Output the [x, y] coordinate of the center of the cell containing the given text.  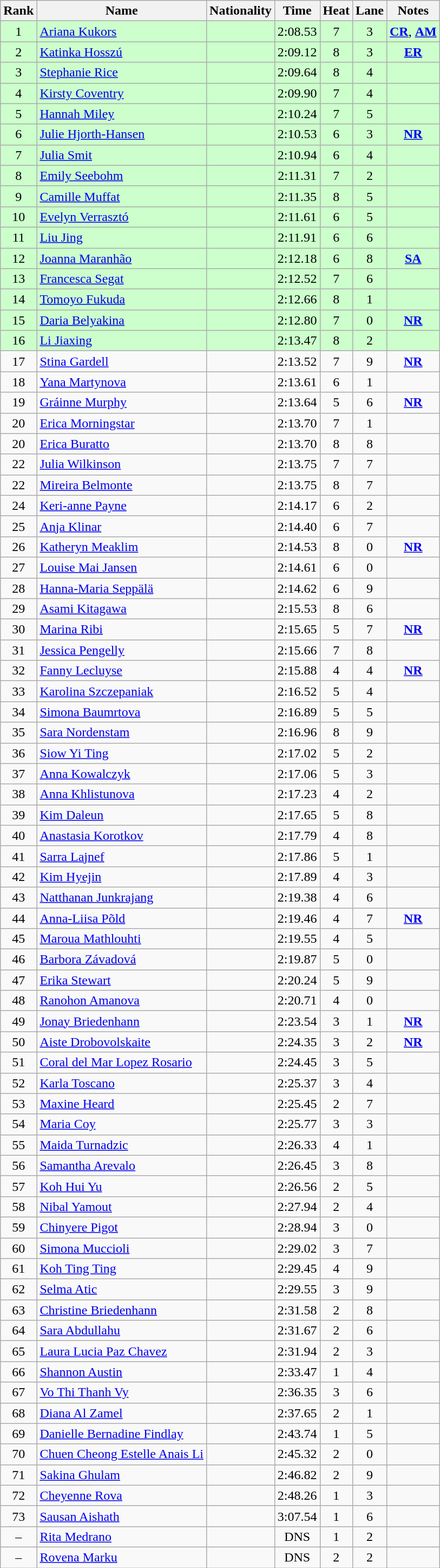
2:29.45 [297, 1269]
Laura Lucia Paz Chavez [122, 1351]
71 [18, 1475]
2:29.02 [297, 1248]
2:19.38 [297, 897]
Julia Wilkinson [122, 464]
70 [18, 1454]
46 [18, 960]
Maroua Mathlouhti [122, 939]
Liu Jing [122, 237]
Tomoyo Fukuda [122, 300]
18 [18, 382]
2:15.53 [297, 609]
Hannah Miley [122, 114]
Keri-anne Payne [122, 506]
43 [18, 897]
Karla Toscano [122, 1083]
2:20.24 [297, 980]
2:19.55 [297, 939]
Simona Muccioli [122, 1248]
Barbora Závadová [122, 960]
Chinyere Pigot [122, 1227]
Erica Buratto [122, 444]
49 [18, 1021]
2:31.94 [297, 1351]
3:07.54 [297, 1516]
2:29.55 [297, 1290]
Samantha Arevalo [122, 1165]
Mireira Belmonte [122, 485]
55 [18, 1145]
Anja Klinar [122, 526]
28 [18, 588]
2:33.47 [297, 1372]
Anna-Liisa Põld [122, 918]
69 [18, 1434]
Emily Seebohm [122, 176]
56 [18, 1165]
38 [18, 794]
Lane [369, 11]
35 [18, 733]
Julie Hjorth-Hansen [122, 134]
Anastasia Korotkov [122, 835]
27 [18, 567]
63 [18, 1310]
62 [18, 1290]
2:24.35 [297, 1042]
53 [18, 1104]
Joanna Maranhão [122, 258]
2:36.35 [297, 1392]
2:11.61 [297, 217]
2:17.89 [297, 877]
2:10.94 [297, 155]
Evelyn Verrasztó [122, 217]
2:09.90 [297, 93]
Selma Atic [122, 1290]
2:11.91 [297, 237]
Francesca Segat [122, 279]
2:11.35 [297, 196]
Daria Belyakina [122, 320]
Yana Martynova [122, 382]
31 [18, 650]
30 [18, 630]
2:14.40 [297, 526]
44 [18, 918]
Stina Gardell [122, 361]
Nationality [241, 11]
CR, AM [413, 31]
2:17.23 [297, 794]
2:43.74 [297, 1434]
51 [18, 1062]
15 [18, 320]
Christine Briedenhann [122, 1310]
16 [18, 341]
Kim Hyejin [122, 877]
Gráinne Murphy [122, 403]
2:17.79 [297, 835]
60 [18, 1248]
2:14.62 [297, 588]
54 [18, 1124]
Jessica Pengelly [122, 650]
26 [18, 547]
2:12.80 [297, 320]
Aiste Drobovolskaite [122, 1042]
Nibal Yamout [122, 1207]
40 [18, 835]
Maria Coy [122, 1124]
2:23.54 [297, 1021]
11 [18, 237]
Heat [336, 11]
Rovena Marku [122, 1557]
47 [18, 980]
29 [18, 609]
Marina Ribi [122, 630]
2:31.58 [297, 1310]
Vo Thi Thanh Vy [122, 1392]
39 [18, 815]
12 [18, 258]
Kim Daleun [122, 815]
Danielle Bernadine Findlay [122, 1434]
10 [18, 217]
37 [18, 774]
Siow Yi Ting [122, 753]
Rank [18, 11]
Karolina Szczepaniak [122, 691]
2:13.64 [297, 403]
Stephanie Rice [122, 73]
66 [18, 1372]
Jonay Briedenhann [122, 1021]
2:17.02 [297, 753]
72 [18, 1495]
36 [18, 753]
Shannon Austin [122, 1372]
2:15.65 [297, 630]
Li Jiaxing [122, 341]
Anna Khlistunova [122, 794]
2:26.33 [297, 1145]
52 [18, 1083]
Sara Abdullahu [122, 1331]
Notes [413, 11]
2:13.52 [297, 361]
Time [297, 11]
2:12.66 [297, 300]
ER [413, 52]
Katinka Hosszú [122, 52]
2:28.94 [297, 1227]
2:14.61 [297, 567]
Camille Muffat [122, 196]
64 [18, 1331]
59 [18, 1227]
2:10.53 [297, 134]
2:08.53 [297, 31]
Erica Morningstar [122, 423]
14 [18, 300]
2:25.77 [297, 1124]
41 [18, 856]
Rita Medrano [122, 1537]
2:12.52 [297, 279]
2:46.82 [297, 1475]
2:25.45 [297, 1104]
2:12.18 [297, 258]
2:37.65 [297, 1413]
73 [18, 1516]
25 [18, 526]
67 [18, 1392]
68 [18, 1413]
58 [18, 1207]
65 [18, 1351]
Anna Kowalczyk [122, 774]
Sausan Aishath [122, 1516]
34 [18, 712]
2:48.26 [297, 1495]
Sakina Ghulam [122, 1475]
SA [413, 258]
2:09.12 [297, 52]
Ariana Kukors [122, 31]
Ranohon Amanova [122, 1001]
2:11.31 [297, 176]
42 [18, 877]
2:16.89 [297, 712]
48 [18, 1001]
Sarra Lajnef [122, 856]
2:17.65 [297, 815]
32 [18, 671]
2:24.45 [297, 1062]
24 [18, 506]
2:17.06 [297, 774]
2:27.94 [297, 1207]
2:15.66 [297, 650]
61 [18, 1269]
2:14.53 [297, 547]
17 [18, 361]
2:13.47 [297, 341]
Julia Smit [122, 155]
Erika Stewart [122, 980]
2:13.61 [297, 382]
2:20.71 [297, 1001]
57 [18, 1186]
Sara Nordenstam [122, 733]
Diana Al Zamel [122, 1413]
2:31.67 [297, 1331]
Coral del Mar Lopez Rosario [122, 1062]
33 [18, 691]
2:19.46 [297, 918]
Cheyenne Rova [122, 1495]
Asami Kitagawa [122, 609]
Louise Mai Jansen [122, 567]
2:10.24 [297, 114]
Koh Hui Yu [122, 1186]
Fanny Lecluyse [122, 671]
19 [18, 403]
2:17.86 [297, 856]
Maida Turnadzic [122, 1145]
Kirsty Coventry [122, 93]
2:26.45 [297, 1165]
50 [18, 1042]
Hanna-Maria Seppälä [122, 588]
Name [122, 11]
2:09.64 [297, 73]
Maxine Heard [122, 1104]
2:14.17 [297, 506]
Natthanan Junkrajang [122, 897]
2:16.52 [297, 691]
Katheryn Meaklim [122, 547]
2:19.87 [297, 960]
Simona Baumrtova [122, 712]
Chuen Cheong Estelle Anais Li [122, 1454]
13 [18, 279]
45 [18, 939]
2:25.37 [297, 1083]
2:26.56 [297, 1186]
2:15.88 [297, 671]
2:16.96 [297, 733]
2:45.32 [297, 1454]
Koh Ting Ting [122, 1269]
